Return (x, y) of the center of cell containing provided text 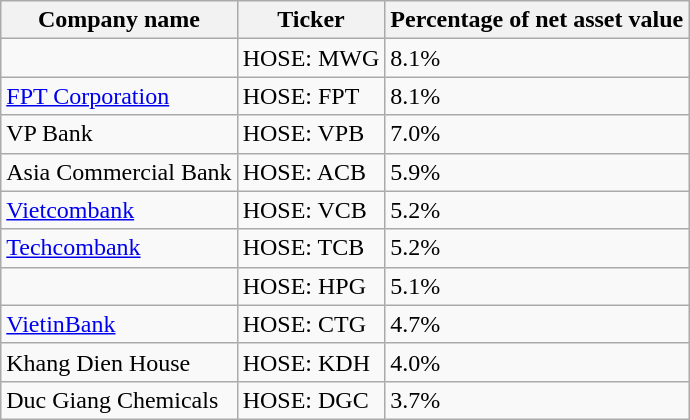
FPT Corporation (119, 96)
Ticker (311, 20)
VP Bank (119, 134)
VietinBank (119, 324)
Techcombank (119, 248)
4.7% (537, 324)
Percentage of net asset value (537, 20)
Vietcombank (119, 210)
HOSE: FPT (311, 96)
HOSE: DGC (311, 400)
5.1% (537, 286)
HOSE: KDH (311, 362)
HOSE: ACB (311, 172)
5.9% (537, 172)
HOSE: VCB (311, 210)
HOSE: MWG (311, 58)
HOSE: HPG (311, 286)
Duc Giang Chemicals (119, 400)
Khang Dien House (119, 362)
3.7% (537, 400)
HOSE: CTG (311, 324)
4.0% (537, 362)
Asia Commercial Bank (119, 172)
HOSE: VPB (311, 134)
Company name (119, 20)
HOSE: TCB (311, 248)
7.0% (537, 134)
